Search for the cell housing the specified text and yield its (X, Y) center coordinate. 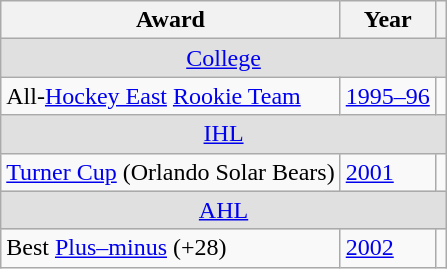
IHL (224, 134)
AHL (224, 210)
Turner Cup (Orlando Solar Bears) (170, 172)
Best Plus–minus (+28) (170, 248)
2002 (388, 248)
Year (388, 20)
All-Hockey East Rookie Team (170, 96)
2001 (388, 172)
Award (170, 20)
College (224, 58)
1995–96 (388, 96)
